From the cell containing the given text, extract its center point as [X, Y] coordinate. 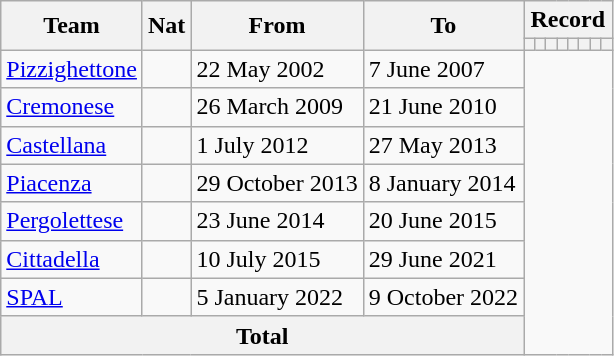
Total [262, 335]
SPAL [72, 297]
20 June 2015 [443, 221]
10 July 2015 [277, 259]
Piacenza [72, 183]
29 June 2021 [443, 259]
27 May 2013 [443, 145]
8 January 2014 [443, 183]
Cittadella [72, 259]
5 January 2022 [277, 297]
Castellana [72, 145]
To [443, 26]
Pergolettese [72, 221]
Record [568, 20]
1 July 2012 [277, 145]
From [277, 26]
9 October 2022 [443, 297]
29 October 2013 [277, 183]
Cremonese [72, 107]
22 May 2002 [277, 69]
Pizzighettone [72, 69]
Team [72, 26]
Nat [166, 26]
21 June 2010 [443, 107]
26 March 2009 [277, 107]
7 June 2007 [443, 69]
23 June 2014 [277, 221]
